Identify which cell holds the provided text, then report its (X, Y) central coordinate. 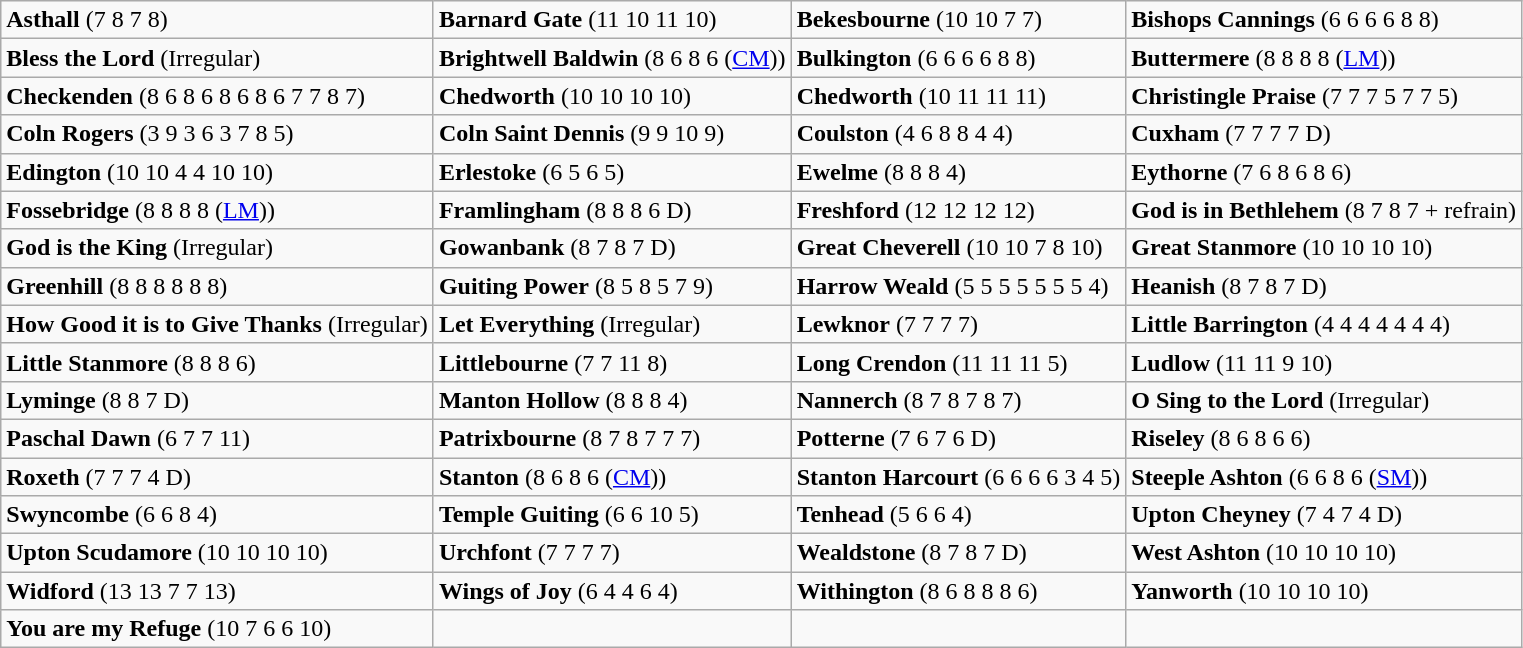
Bless the Lord (Irregular) (218, 58)
Little Barrington (4 4 4 4 4 4 4) (1324, 324)
Upton Cheyney (7 4 7 4 D) (1324, 515)
Chedworth (10 11 11 11) (958, 96)
Fossebridge (8 8 8 8 (LM)) (218, 210)
Guiting Power (8 5 8 5 7 9) (612, 286)
Stanton (8 6 8 6 (CM)) (612, 477)
Swyncombe (6 6 8 4) (218, 515)
Coln Rogers (3 9 3 6 3 7 8 5) (218, 134)
Little Stanmore (8 8 8 6) (218, 362)
Patrixbourne (8 7 8 7 7 7) (612, 438)
Urchfont (7 7 7 7) (612, 553)
Manton Hollow (8 8 8 4) (612, 400)
Littlebourne (7 7 11 8) (612, 362)
Wings of Joy (6 4 4 6 4) (612, 591)
Ewelme (8 8 8 4) (958, 172)
Paschal Dawn (6 7 7 11) (218, 438)
Withington (8 6 8 8 8 6) (958, 591)
Asthall (7 8 7 8) (218, 20)
West Ashton (10 10 10 10) (1324, 553)
Bishops Cannings (6 6 6 6 8 8) (1324, 20)
Cuxham (7 7 7 7 D) (1324, 134)
Long Crendon (11 11 11 5) (958, 362)
O Sing to the Lord (Irregular) (1324, 400)
Heanish (8 7 8 7 D) (1324, 286)
Upton Scudamore (10 10 10 10) (218, 553)
Tenhead (5 6 6 4) (958, 515)
Buttermere (8 8 8 8 (LM)) (1324, 58)
Greenhill (8 8 8 8 8 8) (218, 286)
Checkenden (8 6 8 6 8 6 8 6 7 7 8 7) (218, 96)
Lyminge (8 8 7 D) (218, 400)
Harrow Weald (5 5 5 5 5 5 5 4) (958, 286)
Nannerch (8 7 8 7 8 7) (958, 400)
Erlestoke (6 5 6 5) (612, 172)
Temple Guiting (6 6 10 5) (612, 515)
God is the King (Irregular) (218, 248)
Barnard Gate (11 10 11 10) (612, 20)
Chedworth (10 10 10 10) (612, 96)
Bekesbourne (10 10 7 7) (958, 20)
Roxeth (7 7 7 4 D) (218, 477)
Edington (10 10 4 4 10 10) (218, 172)
Ludlow (11 11 9 10) (1324, 362)
Bulkington (6 6 6 6 8 8) (958, 58)
Great Stanmore (10 10 10 10) (1324, 248)
Coln Saint Dennis (9 9 10 9) (612, 134)
How Good it is to Give Thanks (Irregular) (218, 324)
Steeple Ashton (6 6 8 6 (SM)) (1324, 477)
God is in Bethlehem (8 7 8 7 + refrain) (1324, 210)
Framlingham (8 8 8 6 D) (612, 210)
Lewknor (7 7 7 7) (958, 324)
Wealdstone (8 7 8 7 D) (958, 553)
Gowanbank (8 7 8 7 D) (612, 248)
Eythorne (7 6 8 6 8 6) (1324, 172)
Brightwell Baldwin (8 6 8 6 (CM)) (612, 58)
Yanworth (10 10 10 10) (1324, 591)
Coulston (4 6 8 8 4 4) (958, 134)
Stanton Harcourt (6 6 6 6 3 4 5) (958, 477)
Riseley (8 6 8 6 6) (1324, 438)
Great Cheverell (10 10 7 8 10) (958, 248)
Freshford (12 12 12 12) (958, 210)
Christingle Praise (7 7 7 5 7 7 5) (1324, 96)
Potterne (7 6 7 6 D) (958, 438)
You are my Refuge (10 7 6 6 10) (218, 629)
Let Everything (Irregular) (612, 324)
Widford (13 13 7 7 13) (218, 591)
